Find where the given text appears and provide that cell's center as (x, y) coordinate. 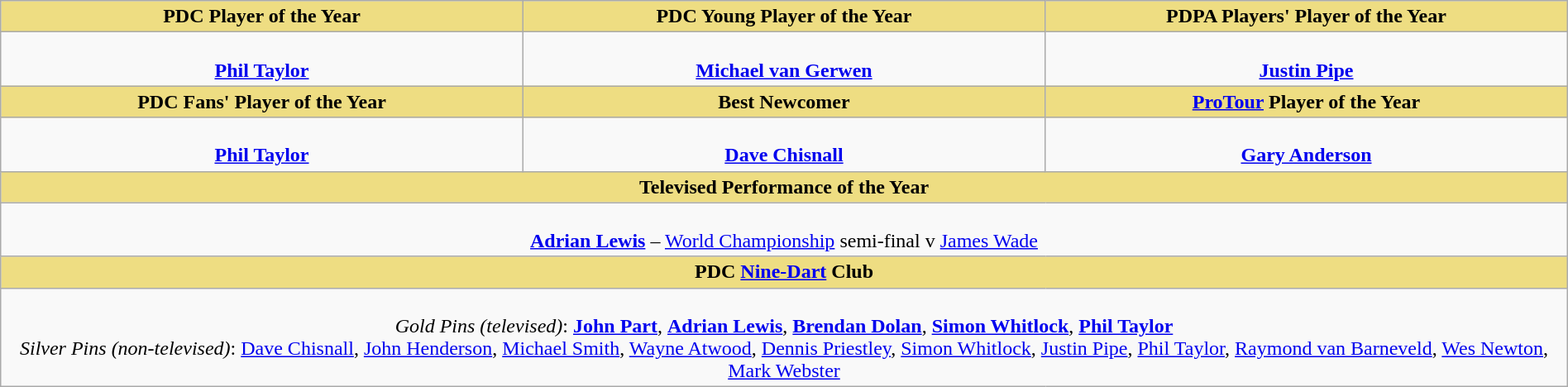
PDC Fans' Player of the Year (262, 102)
Best Newcomer (784, 102)
PDPA Players' Player of the Year (1307, 17)
Televised Performance of the Year (784, 187)
ProTour Player of the Year (1307, 102)
Gary Anderson (1307, 144)
Michael van Gerwen (784, 60)
Justin Pipe (1307, 60)
PDC Player of the Year (262, 17)
Adrian Lewis – World Championship semi-final v James Wade (784, 230)
PDC Young Player of the Year (784, 17)
PDC Nine-Dart Club (784, 272)
Dave Chisnall (784, 144)
